Determine the (x, y) coordinate at the center of the cell enclosing the given text.  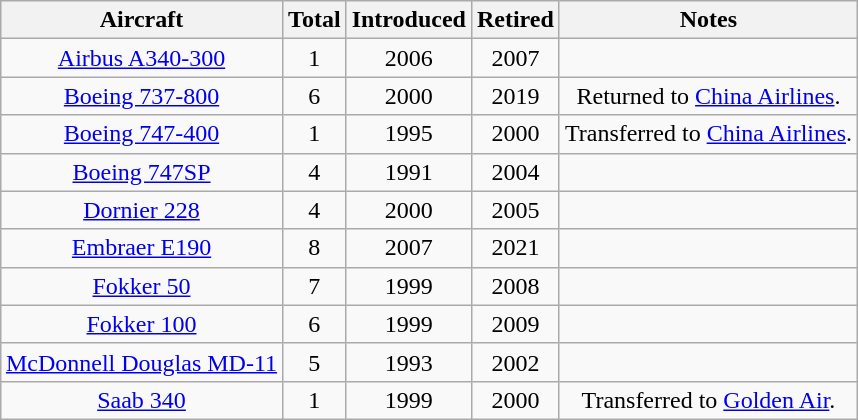
1995 (408, 134)
2008 (515, 286)
Retired (515, 20)
2021 (515, 248)
McDonnell Douglas MD-11 (141, 362)
2002 (515, 362)
Dornier 228 (141, 210)
5 (315, 362)
2004 (515, 172)
Transferred to Golden Air. (708, 400)
1991 (408, 172)
Returned to China Airlines. (708, 96)
Boeing 737-800 (141, 96)
2005 (515, 210)
8 (315, 248)
Aircraft (141, 20)
Boeing 747SP (141, 172)
Fokker 100 (141, 324)
Fokker 50 (141, 286)
1993 (408, 362)
2006 (408, 58)
Boeing 747-400 (141, 134)
Introduced (408, 20)
2009 (515, 324)
7 (315, 286)
Airbus A340-300 (141, 58)
2019 (515, 96)
Notes (708, 20)
Transferred to China Airlines. (708, 134)
Saab 340 (141, 400)
Total (315, 20)
Embraer E190 (141, 248)
